Search for the cell housing the specified text and yield its (x, y) center coordinate. 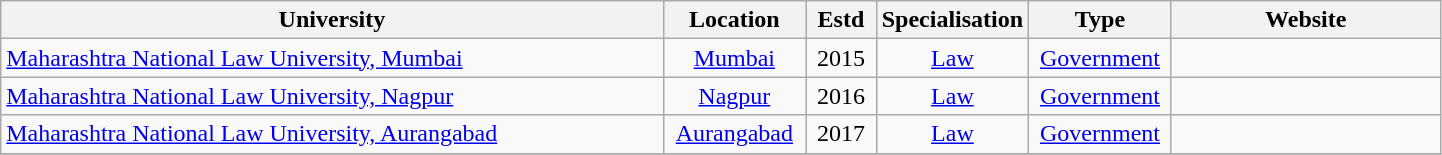
Website (1306, 20)
2015 (842, 58)
Maharashtra National Law University, Mumbai (332, 58)
Specialisation (952, 20)
Estd (842, 20)
2016 (842, 96)
Type (1100, 20)
Maharashtra National Law University, Nagpur (332, 96)
Aurangabad (734, 134)
Maharashtra National Law University, Aurangabad (332, 134)
Location (734, 20)
Mumbai (734, 58)
Nagpur (734, 96)
University (332, 20)
2017 (842, 134)
